Provide the [X, Y] coordinate of the cell's center where the given text is located.  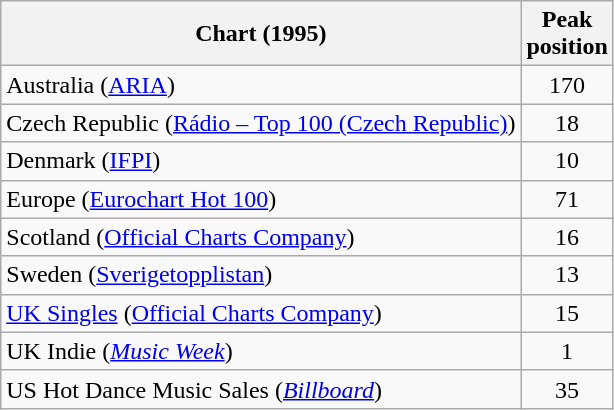
15 [567, 313]
16 [567, 237]
10 [567, 161]
Europe (Eurochart Hot 100) [261, 199]
Czech Republic (Rádio – Top 100 (Czech Republic)) [261, 123]
18 [567, 123]
Chart (1995) [261, 34]
13 [567, 275]
170 [567, 85]
1 [567, 351]
Scotland (Official Charts Company) [261, 237]
Australia (ARIA) [261, 85]
71 [567, 199]
UK Indie (Music Week) [261, 351]
Peakposition [567, 34]
UK Singles (Official Charts Company) [261, 313]
35 [567, 389]
Sweden (Sverigetopplistan) [261, 275]
US Hot Dance Music Sales (Billboard) [261, 389]
Denmark (IFPI) [261, 161]
